Scan for the cell matching the given text and deliver its [x, y] coordinate at center. 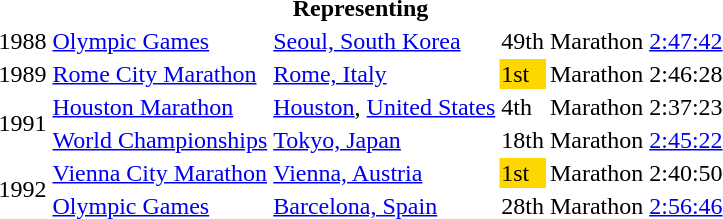
Tokyo, Japan [384, 140]
4th [523, 107]
Houston Marathon [160, 107]
49th [523, 41]
18th [523, 140]
Vienna, Austria [384, 173]
Seoul, South Korea [384, 41]
Olympic Games [160, 41]
Rome, Italy [384, 74]
Rome City Marathon [160, 74]
Vienna City Marathon [160, 173]
Houston, United States [384, 107]
World Championships [160, 140]
